From the cell containing the given text, extract its center point as (X, Y) coordinate. 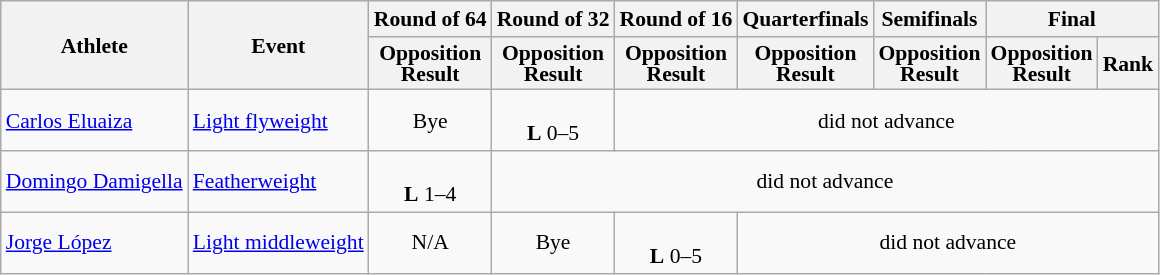
Final (1072, 19)
Jorge López (94, 242)
L 1–4 (430, 182)
N/A (430, 242)
Round of 32 (554, 19)
Rank (1128, 64)
Semifinals (929, 19)
Event (278, 46)
Domingo Damigella (94, 182)
Round of 64 (430, 19)
Round of 16 (676, 19)
Featherweight (278, 182)
Light middleweight (278, 242)
Carlos Eluaiza (94, 120)
Athlete (94, 46)
Light flyweight (278, 120)
Quarterfinals (805, 19)
